Capture the cell that displays the provided text and extract its (x, y) central coordinate. 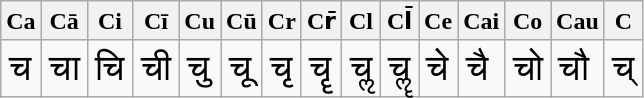
Ca (21, 21)
चि (110, 68)
चै (482, 68)
Cl (361, 21)
Cr̄ (321, 21)
Cl̄ (399, 21)
च (21, 68)
Cī (156, 21)
चॄ (321, 68)
Ce (438, 21)
च् (623, 68)
चो (528, 68)
चा (64, 68)
Co (528, 21)
चु (200, 68)
Ci (110, 21)
Cr (282, 21)
ची (156, 68)
चृ (282, 68)
चू (242, 68)
Cu (200, 21)
चौ (578, 68)
Cā (64, 21)
Cū (242, 21)
C (623, 21)
Cau (578, 21)
चे (438, 68)
Cai (482, 21)
चॣ (399, 68)
चॢ (361, 68)
